Detect which cell encompasses the target text, then output its [X, Y] center coordinate. 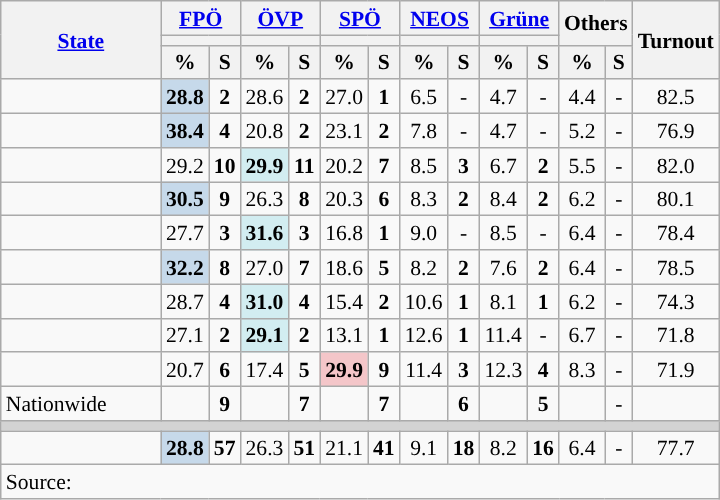
ÖVP [280, 18]
29.2 [185, 165]
18.6 [344, 267]
77.7 [676, 448]
16.8 [344, 233]
8.4 [503, 199]
27.1 [185, 335]
20.3 [344, 199]
80.1 [676, 199]
SPÖ [360, 18]
76.9 [676, 131]
82.0 [676, 165]
27.7 [185, 233]
NEOS [440, 18]
12.6 [424, 335]
7.8 [424, 131]
12.3 [503, 370]
71.9 [676, 370]
9.0 [424, 233]
20.7 [185, 370]
28.7 [185, 301]
20.2 [344, 165]
16 [543, 448]
82.5 [676, 97]
6.5 [424, 97]
23.1 [344, 131]
28.6 [264, 97]
10 [225, 165]
32.2 [185, 267]
17.4 [264, 370]
20.8 [264, 131]
38.4 [185, 131]
41 [384, 448]
State [81, 40]
71.8 [676, 335]
4.4 [582, 97]
78.4 [676, 233]
30.5 [185, 199]
Source: [360, 482]
13.1 [344, 335]
8.1 [503, 301]
5.5 [582, 165]
11 [304, 165]
31.6 [264, 233]
21.1 [344, 448]
7.6 [503, 267]
15.4 [344, 301]
57 [225, 448]
78.5 [676, 267]
5.2 [582, 131]
18 [464, 448]
10.6 [424, 301]
31.0 [264, 301]
FPÖ [201, 18]
29.1 [264, 335]
Turnout [676, 40]
9.1 [424, 448]
Grüne [519, 18]
74.3 [676, 301]
Others [596, 23]
Nationwide [81, 404]
51 [304, 448]
